Determine the (x, y) coordinate at the center of the cell enclosing the given text.  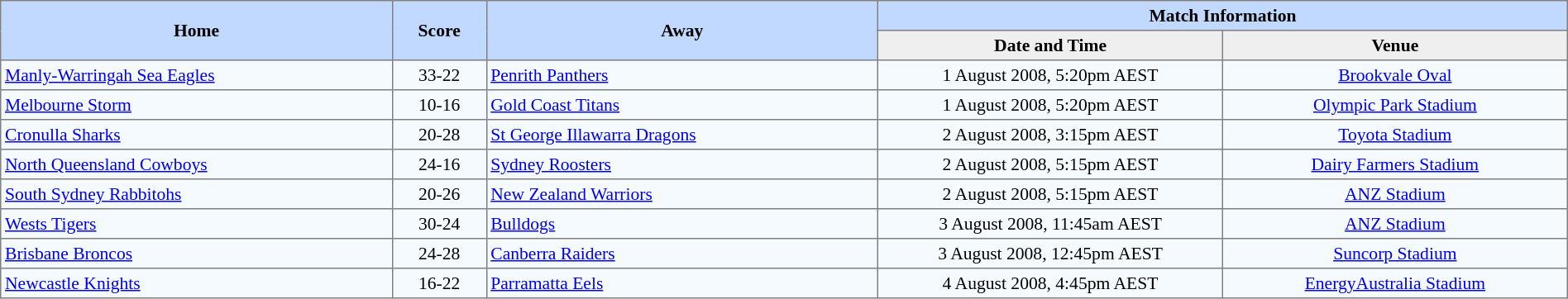
New Zealand Warriors (682, 194)
Home (197, 31)
Away (682, 31)
10-16 (439, 105)
24-28 (439, 254)
4 August 2008, 4:45pm AEST (1050, 283)
20-28 (439, 135)
2 August 2008, 3:15pm AEST (1050, 135)
Match Information (1223, 16)
Newcastle Knights (197, 283)
St George Illawarra Dragons (682, 135)
Brisbane Broncos (197, 254)
Sydney Roosters (682, 164)
Olympic Park Stadium (1394, 105)
Melbourne Storm (197, 105)
Penrith Panthers (682, 75)
Gold Coast Titans (682, 105)
Dairy Farmers Stadium (1394, 164)
Parramatta Eels (682, 283)
South Sydney Rabbitohs (197, 194)
16-22 (439, 283)
Canberra Raiders (682, 254)
Date and Time (1050, 45)
30-24 (439, 224)
Suncorp Stadium (1394, 254)
Venue (1394, 45)
Cronulla Sharks (197, 135)
Manly-Warringah Sea Eagles (197, 75)
Bulldogs (682, 224)
24-16 (439, 164)
Brookvale Oval (1394, 75)
3 August 2008, 11:45am AEST (1050, 224)
EnergyAustralia Stadium (1394, 283)
Toyota Stadium (1394, 135)
3 August 2008, 12:45pm AEST (1050, 254)
Score (439, 31)
20-26 (439, 194)
Wests Tigers (197, 224)
North Queensland Cowboys (197, 164)
33-22 (439, 75)
